Scan for the cell matching the given text and deliver its (x, y) coordinate at center. 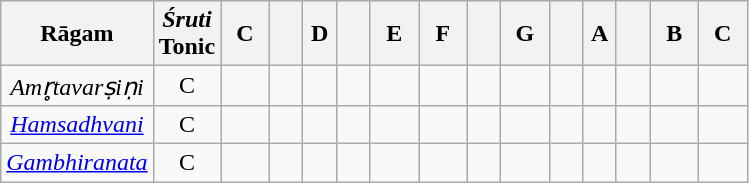
Rāgam (77, 34)
A (600, 34)
Amr̥tavarṣiṇi (77, 86)
E (394, 34)
Hamsadhvani (77, 124)
Gambhiranata (77, 162)
G (526, 34)
B (674, 34)
D (320, 34)
F (444, 34)
ŚrutiTonic (187, 34)
